Locate the cell with the specified text and output its (x, y) center coordinate. 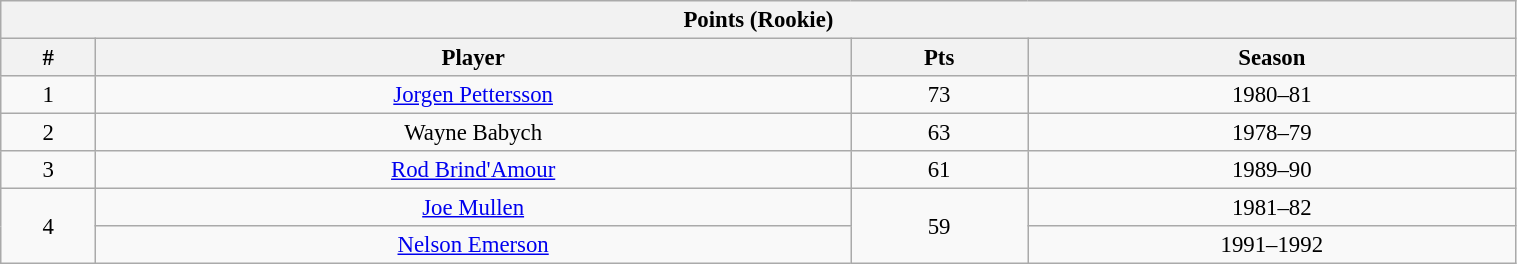
1980–81 (1272, 95)
Season (1272, 58)
2 (48, 133)
Player (474, 58)
Jorgen Pettersson (474, 95)
Points (Rookie) (758, 20)
1981–82 (1272, 208)
Pts (940, 58)
# (48, 58)
61 (940, 170)
Nelson Emerson (474, 245)
Wayne Babych (474, 133)
1978–79 (1272, 133)
1989–90 (1272, 170)
1991–1992 (1272, 245)
4 (48, 226)
1 (48, 95)
73 (940, 95)
59 (940, 226)
63 (940, 133)
3 (48, 170)
Joe Mullen (474, 208)
Rod Brind'Amour (474, 170)
